For the text-containing cell, return its midpoint in (X, Y) coordinate format. 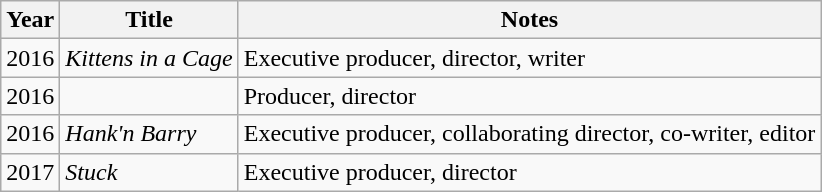
Hank'n Barry (149, 134)
Producer, director (530, 96)
Stuck (149, 172)
Executive producer, director, writer (530, 58)
Notes (530, 20)
Year (30, 20)
Kittens in a Cage (149, 58)
Executive producer, director (530, 172)
Title (149, 20)
Executive producer, collaborating director, co-writer, editor (530, 134)
2017 (30, 172)
